Detect which cell encompasses the target text, then output its (x, y) center coordinate. 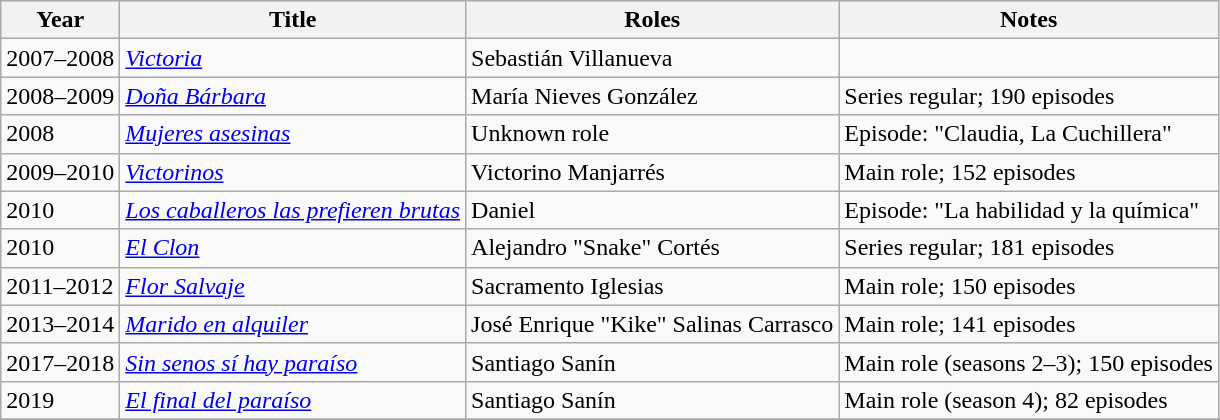
Episode: "Claudia, La Cuchillera" (1029, 134)
2008 (60, 134)
María Nieves González (652, 96)
Unknown role (652, 134)
Year (60, 20)
Main role (season 4); 82 episodes (1029, 400)
2008–2009 (60, 96)
Sacramento Iglesias (652, 286)
Episode: "La habilidad y la química" (1029, 210)
Flor Salvaje (293, 286)
Title (293, 20)
Victorinos (293, 172)
Series regular; 190 episodes (1029, 96)
El final del paraíso (293, 400)
Alejandro "Snake" Cortés (652, 248)
Series regular; 181 episodes (1029, 248)
Los caballeros las prefieren brutas (293, 210)
2007–2008 (60, 58)
2013–2014 (60, 324)
Mujeres asesinas (293, 134)
Sin senos sí hay paraíso (293, 362)
Marido en alquiler (293, 324)
Notes (1029, 20)
Victoria (293, 58)
El Clon (293, 248)
Victorino Manjarrés (652, 172)
2019 (60, 400)
Sebastián Villanueva (652, 58)
Roles (652, 20)
Main role; 141 episodes (1029, 324)
Doña Bárbara (293, 96)
Main role; 152 episodes (1029, 172)
Main role; 150 episodes (1029, 286)
Main role (seasons 2–3); 150 episodes (1029, 362)
Daniel (652, 210)
2009–2010 (60, 172)
José Enrique "Kike" Salinas Carrasco (652, 324)
2017–2018 (60, 362)
2011–2012 (60, 286)
